Locate the cell with the specified text and output its [x, y] center coordinate. 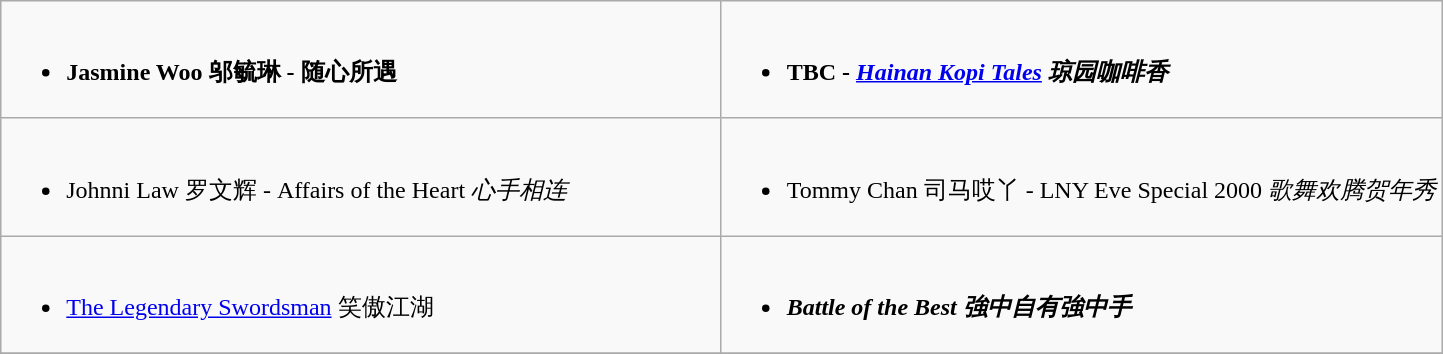
TBC - Hainan Kopi Tales 琼园咖啡香 [1081, 60]
Battle of the Best 強中自有強中手 [1081, 295]
Jasmine Woo 邬毓琳 - 随心所遇 [361, 60]
Tommy Chan 司马哎丫 - LNY Eve Special 2000 歌舞欢腾贺年秀 [1081, 177]
The Legendary Swordsman 笑傲江湖 [361, 295]
Johnni Law 罗文辉 - Affairs of the Heart 心手相连 [361, 177]
